Return (X, Y) of the center of cell containing provided text 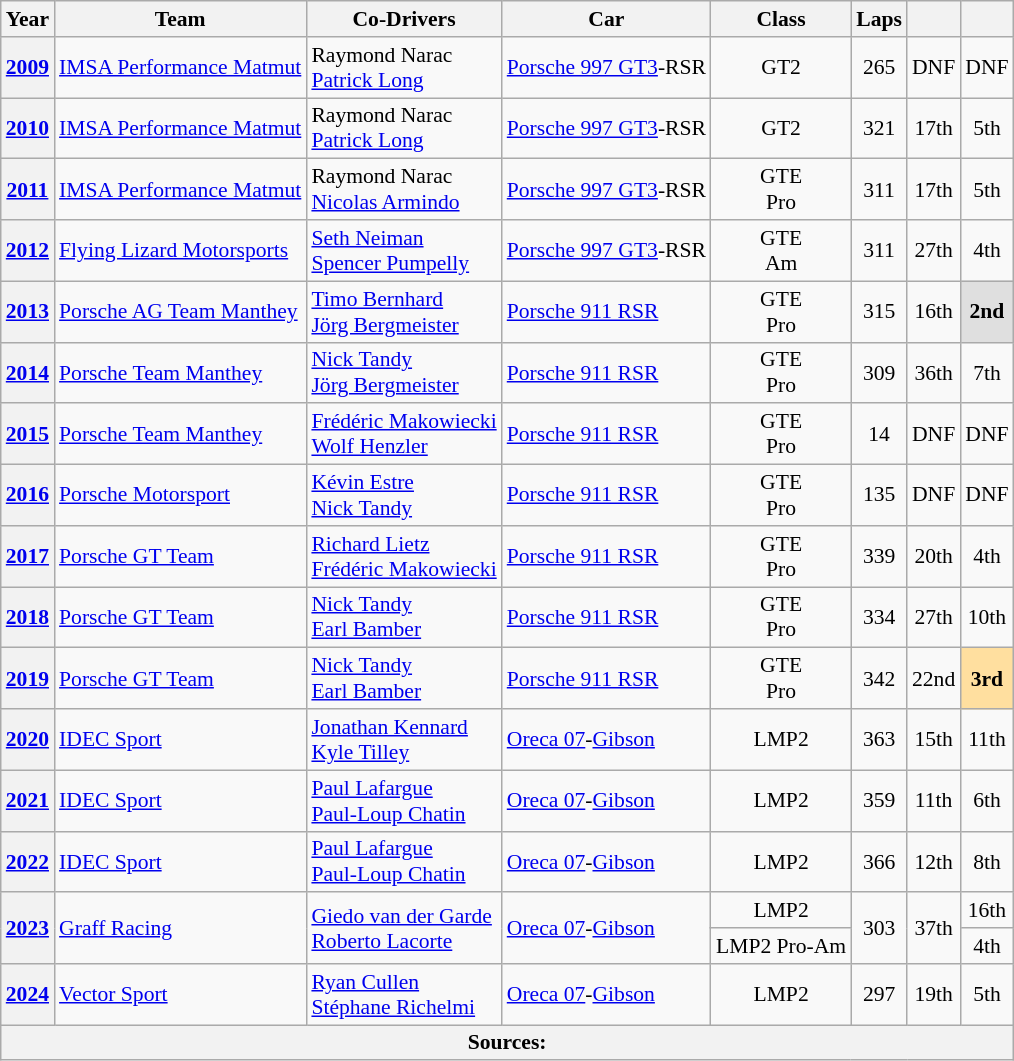
Team (180, 19)
Porsche AG Team Manthey (180, 312)
36th (934, 372)
363 (879, 740)
22nd (934, 678)
2024 (28, 994)
2011 (28, 190)
3rd (986, 678)
309 (879, 372)
6th (986, 800)
Flying Lizard Motorsports (180, 250)
Frédéric Makowiecki Wolf Henzler (404, 434)
2021 (28, 800)
Class (781, 19)
2023 (28, 928)
2020 (28, 740)
303 (879, 928)
265 (879, 68)
342 (879, 678)
Seth Neiman Spencer Pumpelly (404, 250)
Vector Sport (180, 994)
Nick Tandy Jörg Bergmeister (404, 372)
8th (986, 862)
334 (879, 618)
2018 (28, 618)
Car (606, 19)
315 (879, 312)
2015 (28, 434)
Co-Drivers (404, 19)
Timo Bernhard Jörg Bergmeister (404, 312)
14 (879, 434)
Porsche Motorsport (180, 496)
GTEAm (781, 250)
19th (934, 994)
297 (879, 994)
10th (986, 618)
20th (934, 556)
2012 (28, 250)
12th (934, 862)
Graff Racing (180, 928)
Ryan Cullen Stéphane Richelmi (404, 994)
339 (879, 556)
2019 (28, 678)
Jonathan Kennard Kyle Tilley (404, 740)
Sources: (508, 1043)
2nd (986, 312)
Richard Lietz Frédéric Makowiecki (404, 556)
321 (879, 128)
Kévin Estre Nick Tandy (404, 496)
15th (934, 740)
2016 (28, 496)
2022 (28, 862)
Giedo van der Garde Roberto Lacorte (404, 928)
Raymond Narac Nicolas Armindo (404, 190)
2014 (28, 372)
2013 (28, 312)
2010 (28, 128)
LMP2 Pro-Am (781, 946)
7th (986, 372)
2017 (28, 556)
366 (879, 862)
2009 (28, 68)
359 (879, 800)
37th (934, 928)
Laps (879, 19)
135 (879, 496)
Year (28, 19)
